Determine the (x, y) coordinate at the center of the cell enclosing the given text.  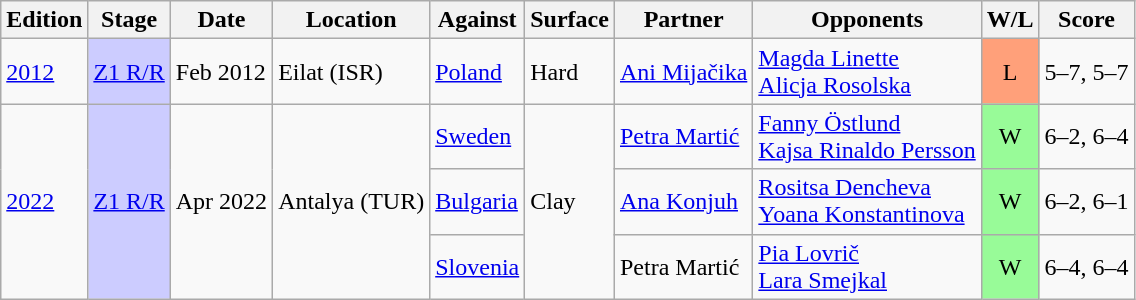
Sweden (478, 136)
2012 (44, 72)
Partner (683, 20)
Antalya (TUR) (352, 202)
Eilat (ISR) (352, 72)
Against (478, 20)
Pia LovričLara Smejkal (867, 266)
Location (352, 20)
Clay (570, 202)
Poland (478, 72)
Date (221, 20)
Feb 2012 (221, 72)
Edition (44, 20)
5–7, 5–7 (1086, 72)
Ana Konjuh (683, 202)
Ani Mijačika (683, 72)
2022 (44, 202)
Rositsa DenchevaYoana Konstantinova (867, 202)
L (1010, 72)
Opponents (867, 20)
6–2, 6–1 (1086, 202)
Fanny ÖstlundKajsa Rinaldo Persson (867, 136)
6–4, 6–4 (1086, 266)
6–2, 6–4 (1086, 136)
Hard (570, 72)
Magda LinetteAlicja Rosolska (867, 72)
Bulgaria (478, 202)
Score (1086, 20)
Apr 2022 (221, 202)
W/L (1010, 20)
Stage (129, 20)
Slovenia (478, 266)
Surface (570, 20)
